Determine the [x, y] coordinate at the center of the cell enclosing the given text.  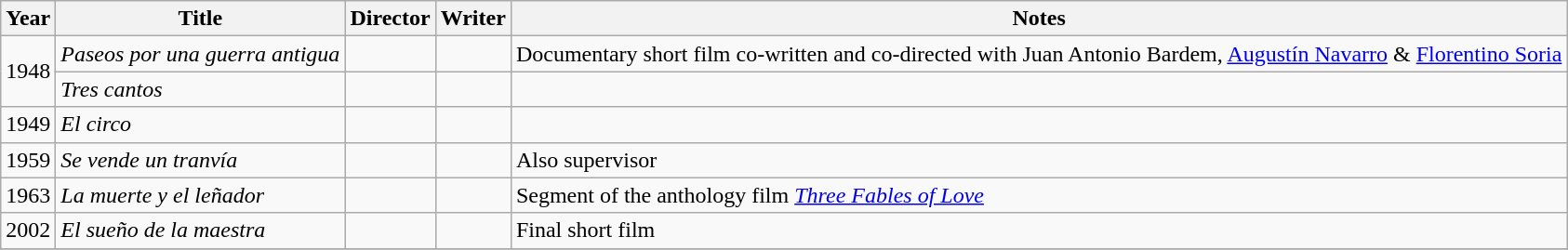
1949 [28, 125]
2002 [28, 230]
Writer [472, 19]
Director [391, 19]
La muerte y el leñador [201, 195]
1959 [28, 160]
1963 [28, 195]
Notes [1039, 19]
Tres cantos [201, 89]
Also supervisor [1039, 160]
Segment of the anthology film Three Fables of Love [1039, 195]
1948 [28, 72]
El circo [201, 125]
Final short film [1039, 230]
Paseos por una guerra antigua [201, 54]
El sueño de la maestra [201, 230]
Documentary short film co-written and co-directed with Juan Antonio Bardem, Augustín Navarro & Florentino Soria [1039, 54]
Title [201, 19]
Se vende un tranvía [201, 160]
Year [28, 19]
